Provide the [X, Y] coordinate of the cell's center where the given text is located.  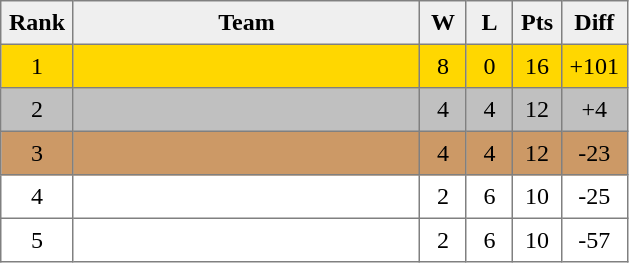
1 [38, 66]
Team [246, 23]
3 [38, 153]
5 [38, 240]
8 [443, 66]
16 [537, 66]
L [489, 23]
W [443, 23]
-25 [594, 197]
+101 [594, 66]
0 [489, 66]
Rank [38, 23]
-23 [594, 153]
+4 [594, 110]
Pts [537, 23]
-57 [594, 240]
Diff [594, 23]
